Search for the cell housing the specified text and yield its (X, Y) center coordinate. 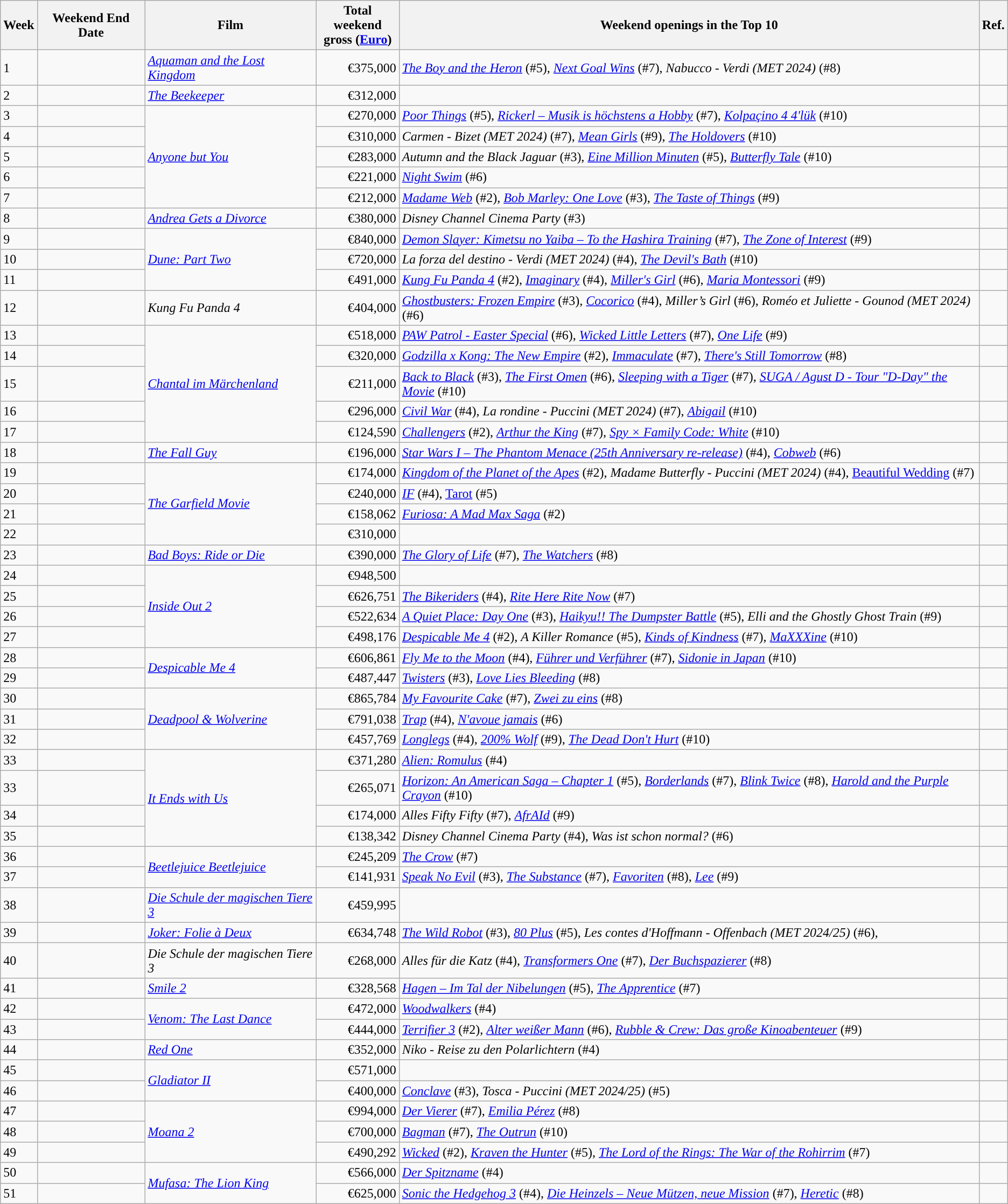
A Quiet Place: Day One (#3), Haikyu!! The Dumpster Battle (#5), Elli and the Ghostly Ghost Train (#9) (689, 616)
Challengers (#2), Arthur the King (#7), Spy × Family Code: White (#10) (689, 432)
Despicable Me 4 (#2), A Killer Romance (#5), Kinds of Kindness (#7), MaXXXine (#10) (689, 637)
The Fall Guy (230, 453)
Ref. (993, 25)
The Garfield Movie (230, 504)
21 (19, 514)
31 (19, 719)
€994,000 (358, 1111)
Der Spitzname (#4) (689, 1173)
38 (19, 905)
34 (19, 816)
€371,280 (358, 760)
Alles Fifty Fifty (#7), AfrAId (#9) (689, 816)
45 (19, 1070)
Longlegs (#4), 200% Wolf (#9), The Dead Don't Hurt (#10) (689, 740)
48 (19, 1132)
€352,000 (358, 1050)
My Favourite Cake (#7), Zwei zu eins (#8) (689, 699)
€400,000 (358, 1091)
2 (19, 95)
Anyone but You (230, 157)
6 (19, 177)
The Glory of Life (#7), The Watchers (#8) (689, 555)
Ghostbusters: Frozen Empire (#3), Cocorico (#4), Miller’s Girl (#6), Roméo et Juliette - Gounod (MET 2024) (#6) (689, 307)
€518,000 (358, 336)
La forza del destino - Verdi (MET 2024) (#4), The Devil's Bath (#10) (689, 259)
€606,861 (358, 658)
11 (19, 280)
€138,342 (358, 836)
4 (19, 136)
€948,500 (358, 575)
Moana 2 (230, 1132)
€265,071 (358, 788)
€457,769 (358, 740)
13 (19, 336)
5 (19, 157)
Twisters (#3), Love Lies Bleeding (#8) (689, 678)
€522,634 (358, 616)
€404,000 (358, 307)
28 (19, 658)
€625,000 (358, 1193)
Weekend openings in the Top 10 (689, 25)
€490,292 (358, 1152)
€634,748 (358, 932)
9 (19, 239)
Godzilla x Kong: The New Empire (#2), Immaculate (#7), There's Still Tomorrow (#8) (689, 356)
8 (19, 218)
Bagman (#7), The Outrun (#10) (689, 1132)
€312,000 (358, 95)
€245,209 (358, 857)
Weekend End Date (91, 25)
Woodwalkers (#4) (689, 1008)
Horizon: An American Saga – Chapter 1 (#5), Borderlands (#7), Blink Twice (#8), Harold and the Purple Crayon (#10) (689, 788)
Poor Things (#5), Rickerl – Musik is höchstens a Hobby (#7), Kolpaçino 4 4'lük (#10) (689, 116)
€283,000 (358, 157)
€221,000 (358, 177)
Kingdom of the Planet of the Apes (#2), Madame Butterfly - Puccini (MET 2024) (#4), Beautiful Wedding (#7) (689, 473)
Speak No Evil (#3), The Substance (#7), Favoriten (#8), Lee (#9) (689, 877)
25 (19, 596)
Andrea Gets a Divorce (230, 218)
Back to Black (#3), The First Omen (#6), Sleeping with a Tiger (#7), SUGA / Agust D - Tour "D-Day" the Movie (#10) (689, 384)
€320,000 (358, 356)
17 (19, 432)
Mufasa: The Lion King (230, 1183)
Der Vierer (#7), Emilia Pérez (#8) (689, 1111)
€487,447 (358, 678)
19 (19, 473)
€840,000 (358, 239)
It Ends with Us (230, 798)
€720,000 (358, 259)
7 (19, 198)
Alles für die Katz (#4), Transformers One (#7), Der Buchspazierer (#8) (689, 960)
The Bikeriders (#4), Rite Here Rite Now (#7) (689, 596)
37 (19, 877)
€268,000 (358, 960)
Inside Out 2 (230, 606)
Night Swim (#6) (689, 177)
Film (230, 25)
1 (19, 68)
€375,000 (358, 68)
Furiosa: A Mad Max Saga (#2) (689, 514)
Chantal im Märchenland (230, 384)
€211,000 (358, 384)
€498,176 (358, 637)
Gladiator II (230, 1081)
39 (19, 932)
€380,000 (358, 218)
41 (19, 988)
The Boy and the Heron (#5), Next Goal Wins (#7), Nabucco - Verdi (MET 2024) (#8) (689, 68)
12 (19, 307)
IF (#4), Tarot (#5) (689, 493)
27 (19, 637)
Madame Web (#2), Bob Marley: One Love (#3), The Taste of Things (#9) (689, 198)
Alien: Romulus (#4) (689, 760)
46 (19, 1091)
Fly Me to the Moon (#4), Führer und Verführer (#7), Sidonie in Japan (#10) (689, 658)
€270,000 (358, 116)
24 (19, 575)
€491,000 (358, 280)
€196,000 (358, 453)
35 (19, 836)
42 (19, 1008)
Trap (#4), N'avoue jamais (#6) (689, 719)
16 (19, 412)
Kung Fu Panda 4 (#2), Imaginary (#4), Miller's Girl (#6), Maria Montessori (#9) (689, 280)
15 (19, 384)
Red One (230, 1050)
€571,000 (358, 1070)
€141,931 (358, 877)
51 (19, 1193)
29 (19, 678)
Dune: Part Two (230, 259)
Aquaman and the Lost Kingdom (230, 68)
Autumn and the Black Jaguar (#3), Eine Million Minuten (#5), Butterfly Tale (#10) (689, 157)
Despicable Me 4 (230, 668)
The Beekeeper (230, 95)
€124,590 (358, 432)
Disney Channel Cinema Party (#3) (689, 218)
€212,000 (358, 198)
50 (19, 1173)
€390,000 (358, 555)
€328,568 (358, 988)
Deadpool & Wolverine (230, 719)
Beetlejuice Beetlejuice (230, 867)
Hagen – Im Tal der Nibelungen (#5), The Apprentice (#7) (689, 988)
Total weekendgross (Euro) (358, 25)
The Wild Robot (#3), 80 Plus (#5), Les contes d'Hoffmann - Offenbach (MET 2024/25) (#6), (689, 932)
40 (19, 960)
Niko - Reise zu den Polarlichtern (#4) (689, 1050)
14 (19, 356)
Civil War (#4), La rondine - Puccini (MET 2024) (#7), Abigail (#10) (689, 412)
€296,000 (358, 412)
€240,000 (358, 493)
10 (19, 259)
The Crow (#7) (689, 857)
Venom: The Last Dance (230, 1019)
PAW Patrol - Easter Special (#6), Wicked Little Letters (#7), One Life (#9) (689, 336)
€700,000 (358, 1132)
Sonic the Hedgehog 3 (#4), Die Heinzels – Neue Mützen, neue Mission (#7), Heretic (#8) (689, 1193)
Bad Boys: Ride or Die (230, 555)
44 (19, 1050)
36 (19, 857)
€472,000 (358, 1008)
€566,000 (358, 1173)
3 (19, 116)
€158,062 (358, 514)
20 (19, 493)
47 (19, 1111)
Carmen - Bizet (MET 2024) (#7), Mean Girls (#9), The Holdovers (#10) (689, 136)
22 (19, 534)
Disney Channel Cinema Party (#4), Was ist schon normal? (#6) (689, 836)
23 (19, 555)
Wicked (#2), Kraven the Hunter (#5), The Lord of the Rings: The War of the Rohirrim (#7) (689, 1152)
30 (19, 699)
26 (19, 616)
€444,000 (358, 1029)
43 (19, 1029)
Demon Slayer: Kimetsu no Yaiba – To the Hashira Training (#7), The Zone of Interest (#9) (689, 239)
Week (19, 25)
49 (19, 1152)
32 (19, 740)
Joker: Folie à Deux (230, 932)
€459,995 (358, 905)
Smile 2 (230, 988)
€865,784 (358, 699)
Conclave (#3), Tosca - Puccini (MET 2024/25) (#5) (689, 1091)
Star Wars I – The Phantom Menace (25th Anniversary re-release) (#4), Cobweb (#6) (689, 453)
€626,751 (358, 596)
€791,038 (358, 719)
Terrifier 3 (#2), Alter weißer Mann (#6), Rubble & Crew: Das große Kinoabenteuer (#9) (689, 1029)
Kung Fu Panda 4 (230, 307)
18 (19, 453)
